Determine the (X, Y) coordinate at the center of the cell enclosing the given text.  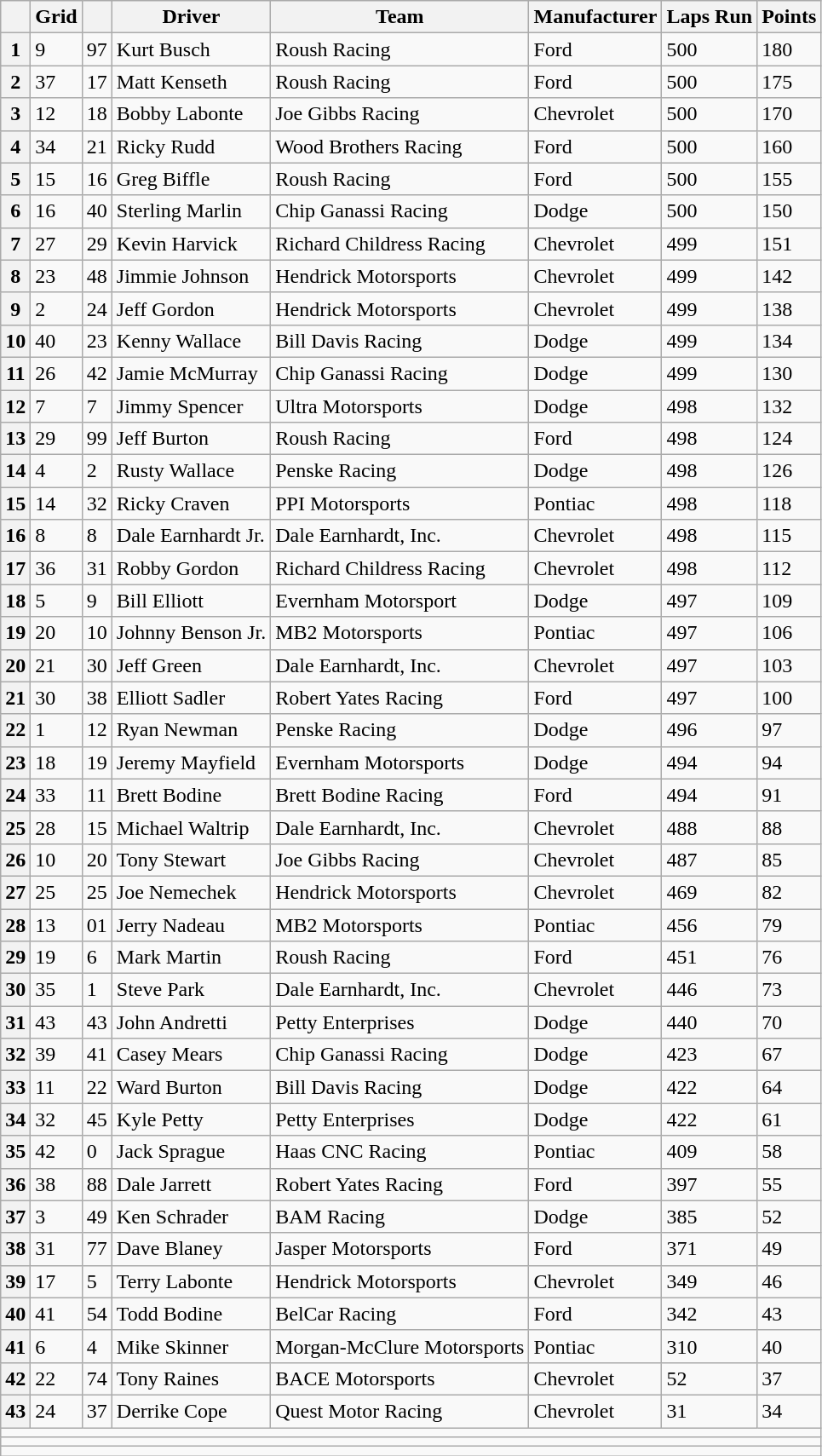
Jimmie Johnson (191, 276)
409 (710, 1152)
138 (789, 308)
180 (789, 49)
Kyle Petty (191, 1119)
112 (789, 568)
Greg Biffle (191, 179)
45 (97, 1119)
Terry Labonte (191, 1281)
Steve Park (191, 990)
487 (710, 860)
155 (789, 179)
77 (97, 1249)
Jeremy Mayfield (191, 763)
Kevin Harvick (191, 244)
469 (710, 892)
Jeff Gordon (191, 308)
Jerry Nadeau (191, 924)
488 (710, 827)
397 (710, 1184)
Robby Gordon (191, 568)
142 (789, 276)
Driver (191, 17)
Brett Bodine (191, 795)
132 (789, 406)
118 (789, 504)
74 (97, 1378)
134 (789, 341)
Ricky Craven (191, 504)
342 (710, 1314)
100 (789, 698)
61 (789, 1119)
Tony Stewart (191, 860)
67 (789, 1055)
Bill Elliott (191, 601)
109 (789, 601)
Manufacturer (595, 17)
46 (789, 1281)
456 (710, 924)
349 (710, 1281)
Dave Blaney (191, 1249)
106 (789, 633)
73 (789, 990)
Jeff Burton (191, 439)
Jack Sprague (191, 1152)
Quest Motor Racing (400, 1411)
BelCar Racing (400, 1314)
Grid (56, 17)
170 (789, 114)
Elliott Sadler (191, 698)
Johnny Benson Jr. (191, 633)
Matt Kenseth (191, 82)
Michael Waltrip (191, 827)
371 (710, 1249)
115 (789, 536)
Bobby Labonte (191, 114)
130 (789, 373)
151 (789, 244)
Wood Brothers Racing (400, 147)
Jasper Motorsports (400, 1249)
Tony Raines (191, 1378)
Ultra Motorsports (400, 406)
Mike Skinner (191, 1346)
Casey Mears (191, 1055)
Kenny Wallace (191, 341)
BAM Racing (400, 1217)
0 (97, 1152)
Dale Earnhardt Jr. (191, 536)
160 (789, 147)
175 (789, 82)
Haas CNC Racing (400, 1152)
Ryan Newman (191, 730)
423 (710, 1055)
Joe Nemechek (191, 892)
440 (710, 1022)
103 (789, 665)
Team (400, 17)
496 (710, 730)
94 (789, 763)
76 (789, 958)
451 (710, 958)
Points (789, 17)
Sterling Marlin (191, 211)
54 (97, 1314)
Laps Run (710, 17)
BACE Motorsports (400, 1378)
PPI Motorsports (400, 504)
446 (710, 990)
310 (710, 1346)
01 (97, 924)
48 (97, 276)
Jamie McMurray (191, 373)
Jeff Green (191, 665)
Ken Schrader (191, 1217)
64 (789, 1087)
70 (789, 1022)
Ward Burton (191, 1087)
Kurt Busch (191, 49)
Dale Jarrett (191, 1184)
Evernham Motorsports (400, 763)
150 (789, 211)
385 (710, 1217)
126 (789, 471)
John Andretti (191, 1022)
Brett Bodine Racing (400, 795)
124 (789, 439)
85 (789, 860)
99 (97, 439)
Derrike Cope (191, 1411)
Rusty Wallace (191, 471)
Mark Martin (191, 958)
Ricky Rudd (191, 147)
Morgan-McClure Motorsports (400, 1346)
82 (789, 892)
58 (789, 1152)
79 (789, 924)
Evernham Motorsport (400, 601)
91 (789, 795)
Jimmy Spencer (191, 406)
Todd Bodine (191, 1314)
55 (789, 1184)
